Return (x, y) of the center of cell containing provided text 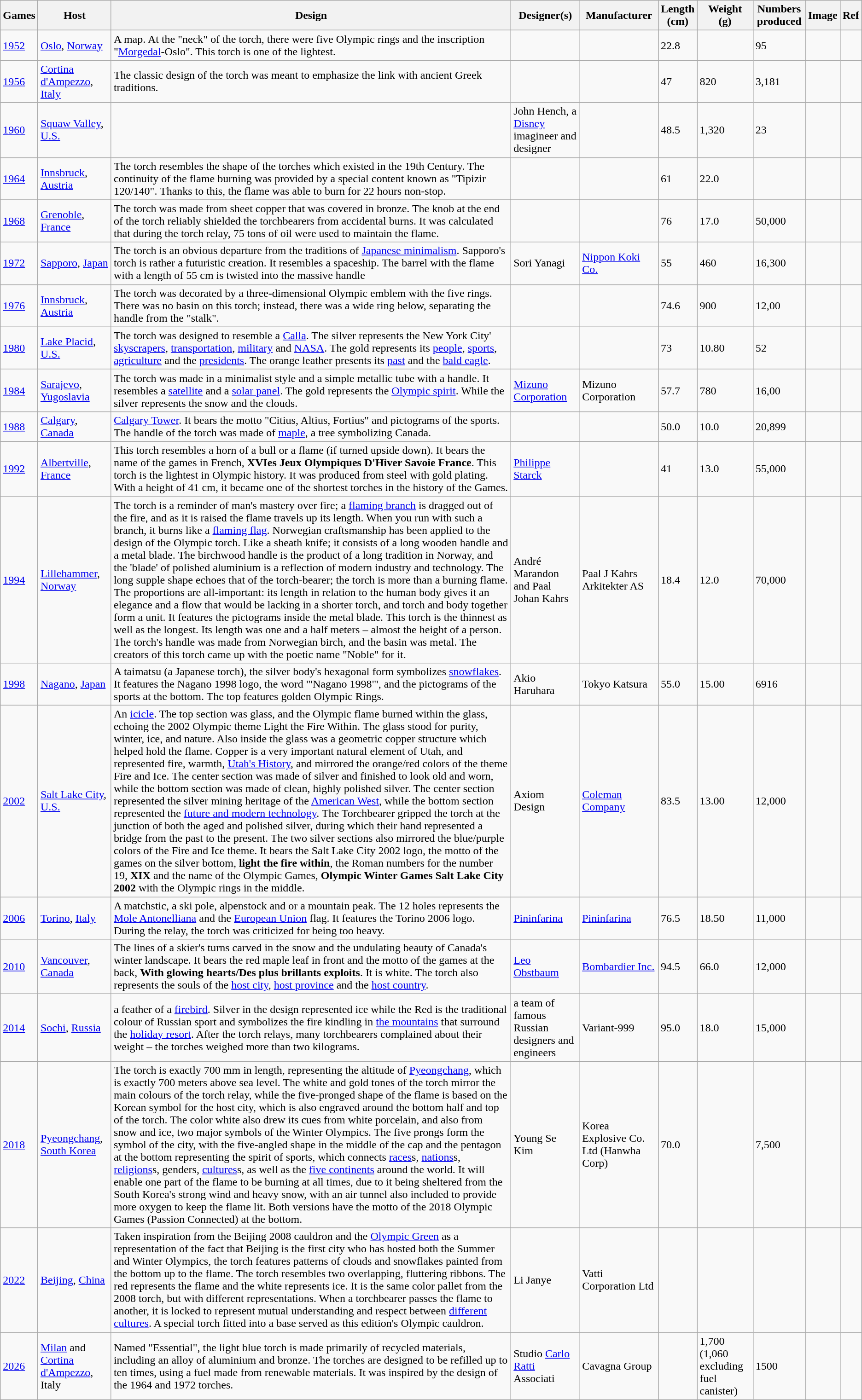
1,700 (1,060 excluding fuel canister) (725, 1366)
15.00 (725, 684)
94.5 (678, 966)
6916 (779, 684)
61 (678, 179)
70.0 (678, 1145)
Variant-999 (619, 1028)
55.0 (678, 684)
57.7 (678, 390)
Weight(g) (725, 16)
18.0 (725, 1028)
2014 (19, 1028)
Milan and Cortina d'Ampezzo, Italy (75, 1366)
Host (75, 16)
55,000 (779, 469)
Numbers produced (779, 16)
16,300 (779, 263)
15,000 (779, 1028)
55 (678, 263)
Coleman Company (619, 801)
7,500 (779, 1145)
95 (779, 45)
Squaw Valley, U.S. (75, 130)
12,00 (779, 306)
Design (311, 16)
Calgary, Canada (75, 426)
76.5 (678, 918)
95.0 (678, 1028)
André Marandon and Paal Johan Kahrs (545, 579)
3,181 (779, 81)
Sochi, Russia (75, 1028)
780 (725, 390)
17.0 (725, 221)
83.5 (678, 801)
1968 (19, 221)
2022 (19, 1280)
Beijing, China (75, 1280)
Grenoble, France (75, 221)
1964 (19, 179)
2018 (19, 1145)
1984 (19, 390)
1998 (19, 684)
73 (678, 348)
18.4 (678, 579)
Li Janye (545, 1280)
1976 (19, 306)
13.0 (725, 469)
Young Se Kim (545, 1145)
900 (725, 306)
Manufacturer (619, 16)
Tokyo Katsura (619, 684)
1,320 (725, 130)
11,000 (779, 918)
22.8 (678, 45)
Albertville, France (75, 469)
Pyeongchang, South Korea (75, 1145)
1972 (19, 263)
Nagano, Japan (75, 684)
18.50 (725, 918)
Vancouver, Canada (75, 966)
Paal J Kahrs Arkitekter AS (619, 579)
1500 (779, 1366)
820 (725, 81)
Ref (851, 16)
22.0 (725, 179)
Lillehammer, Norway (75, 579)
20,899 (779, 426)
10.0 (725, 426)
Leo Obstbaum (545, 966)
47 (678, 81)
1980 (19, 348)
10.80 (725, 348)
Lake Placid, U.S. (75, 348)
Sapporo, Japan (75, 263)
Games (19, 16)
13.00 (725, 801)
76 (678, 221)
2002 (19, 801)
66.0 (725, 966)
The classic design of the torch was meant to emphasize the link with ancient Greek traditions. (311, 81)
Image (822, 16)
1956 (19, 81)
Cavagna Group (619, 1366)
460 (725, 263)
2026 (19, 1366)
2006 (19, 918)
12.0 (725, 579)
Korea Explosive Co. Ltd (Hanwha Corp) (619, 1145)
1988 (19, 426)
23 (779, 130)
John Hench, a Disney imagineer and designer (545, 130)
Length(cm) (678, 16)
Torino, Italy (75, 918)
Salt Lake City, U.S. (75, 801)
48.5 (678, 130)
Oslo, Norway (75, 45)
a team of famous Russian designers and engineers (545, 1028)
1994 (19, 579)
Bombardier Inc. (619, 966)
41 (678, 469)
Studio Carlo Ratti Associati (545, 1366)
Sori Yanagi (545, 263)
2010 (19, 966)
16,00 (779, 390)
50,000 (779, 221)
70,000 (779, 579)
Cortina d'Ampezzo, Italy (75, 81)
Philippe Starck (545, 469)
1960 (19, 130)
A map. At the "neck" of the torch, there were five Olympic rings and the inscription "Morgedal-Oslo". This torch is one of the lightest. (311, 45)
Nippon Koki Co. (619, 263)
Designer(s) (545, 16)
Akio Haruhara (545, 684)
Sarajevo, Yugoslavia (75, 390)
50.0 (678, 426)
52 (779, 348)
1992 (19, 469)
Axiom Design (545, 801)
Vatti Corporation Ltd (619, 1280)
74.6 (678, 306)
1952 (19, 45)
